From the cell containing the given text, extract its center point as (x, y) coordinate. 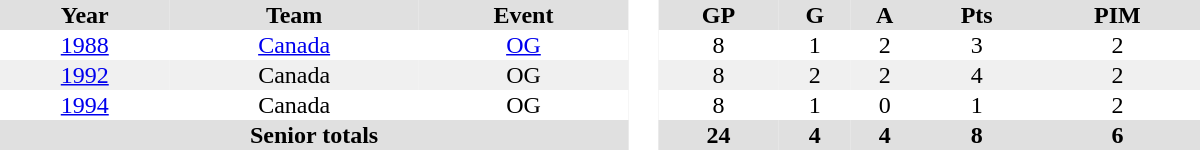
Team (294, 15)
G (815, 15)
3 (976, 45)
Year (85, 15)
6 (1118, 135)
24 (718, 135)
1988 (85, 45)
GP (718, 15)
1994 (85, 105)
Pts (976, 15)
Event (524, 15)
A (885, 15)
0 (885, 105)
Senior totals (314, 135)
PIM (1118, 15)
1992 (85, 75)
